Capture the cell that displays the provided text and extract its [X, Y] central coordinate. 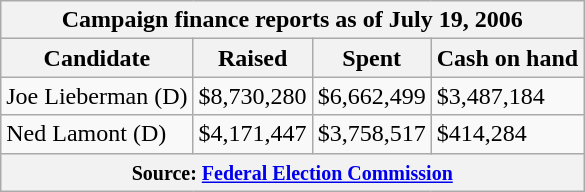
Joe Lieberman (D) [97, 96]
Campaign finance reports as of July 19, 2006 [292, 20]
Candidate [97, 58]
Ned Lamont (D) [97, 134]
$3,758,517 [372, 134]
Spent [372, 58]
Source: Federal Election Commission [292, 172]
$8,730,280 [252, 96]
$3,487,184 [507, 96]
Raised [252, 58]
$6,662,499 [372, 96]
$414,284 [507, 134]
$4,171,447 [252, 134]
Cash on hand [507, 58]
